Pinpoint the cell where the given text exists, returning its [x, y] midpoint coordinate. 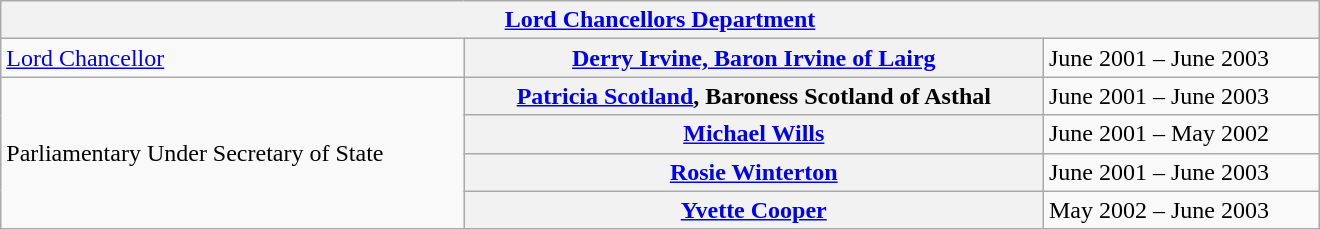
Lord Chancellors Department [660, 20]
Parliamentary Under Secretary of State [232, 153]
Derry Irvine, Baron Irvine of Lairg [754, 58]
Patricia Scotland, Baroness Scotland of Asthal [754, 96]
Michael Wills [754, 134]
June 2001 – May 2002 [1181, 134]
May 2002 – June 2003 [1181, 210]
Yvette Cooper [754, 210]
Rosie Winterton [754, 172]
Lord Chancellor [232, 58]
